Determine the [x, y] coordinate at the center of the cell enclosing the given text.  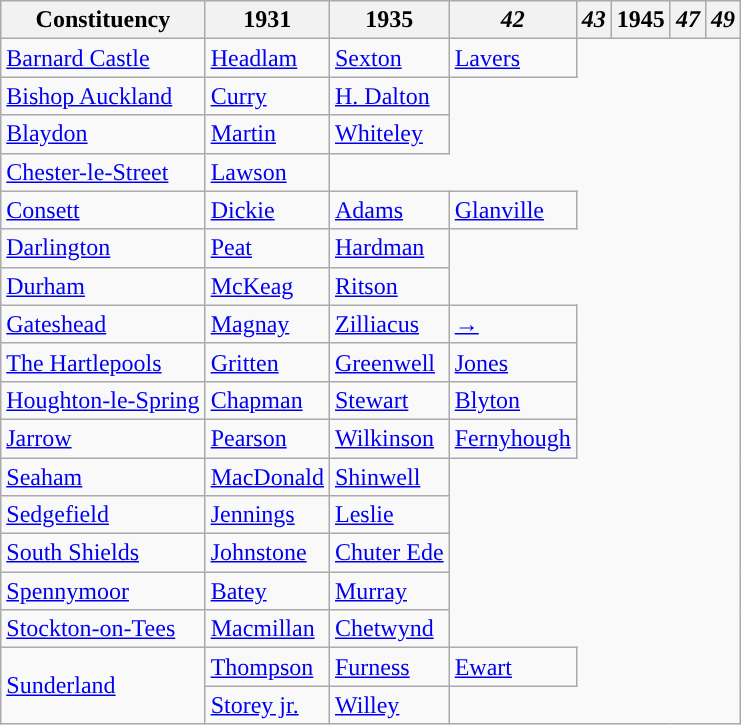
Willey [389, 705]
Johnstone [267, 553]
Sexton [389, 58]
→ [512, 324]
Stewart [389, 400]
Adams [389, 210]
Hardman [389, 248]
49 [722, 20]
Martin [267, 134]
The Hartlepools [103, 362]
Magnay [267, 324]
Glanville [512, 210]
McKeag [267, 286]
Consett [103, 210]
Macmillan [267, 629]
Lavers [512, 58]
Fernyhough [512, 438]
Greenwell [389, 362]
Chetwynd [389, 629]
Sedgefield [103, 515]
Gateshead [103, 324]
Batey [267, 591]
H. Dalton [389, 96]
Leslie [389, 515]
Houghton-le-Spring [103, 400]
Storey jr. [267, 705]
Blyton [512, 400]
1931 [267, 20]
Zilliacus [389, 324]
Jarrow [103, 438]
Dickie [267, 210]
42 [512, 20]
Chester-le-Street [103, 172]
Blaydon [103, 134]
Barnard Castle [103, 58]
Spennymoor [103, 591]
Chapman [267, 400]
Ritson [389, 286]
Sunderland [103, 686]
Whiteley [389, 134]
47 [688, 20]
1935 [389, 20]
MacDonald [267, 477]
Ewart [512, 667]
Constituency [103, 20]
Lawson [267, 172]
Pearson [267, 438]
Seaham [103, 477]
Furness [389, 667]
Curry [267, 96]
Headlam [267, 58]
Jones [512, 362]
Gritten [267, 362]
Wilkinson [389, 438]
43 [594, 20]
Chuter Ede [389, 553]
Darlington [103, 248]
Bishop Auckland [103, 96]
1945 [640, 20]
Durham [103, 286]
Stockton-on-Tees [103, 629]
Shinwell [389, 477]
Murray [389, 591]
Jennings [267, 515]
Peat [267, 248]
Thompson [267, 667]
South Shields [103, 553]
